Return the [X, Y] coordinate for the center point of the cell that contains the specified text.  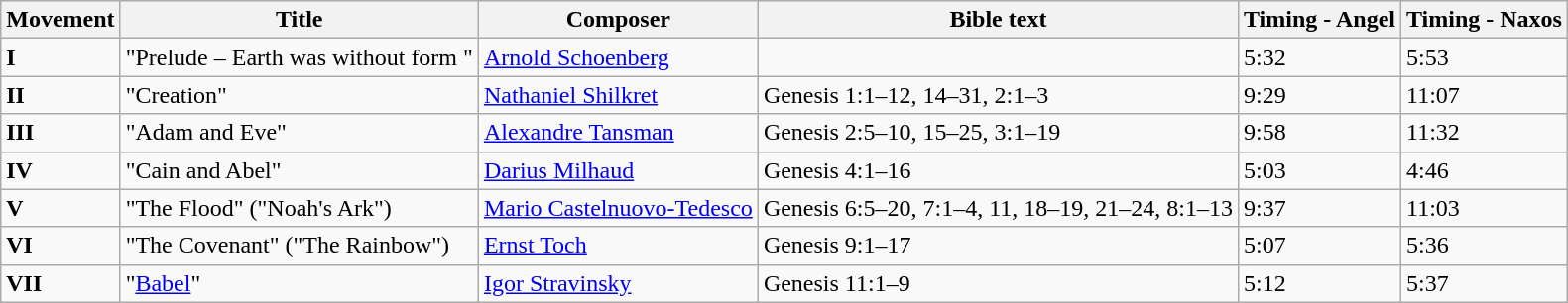
"Cain and Abel" [300, 170]
II [60, 95]
Genesis 9:1–17 [998, 246]
VI [60, 246]
5:53 [1485, 57]
"Prelude – Earth was without form " [300, 57]
5:37 [1485, 283]
III [60, 133]
"Adam and Eve" [300, 133]
Nathaniel Shilkret [618, 95]
11:03 [1485, 208]
I [60, 57]
"The Flood" ("Noah's Ark") [300, 208]
V [60, 208]
Title [300, 20]
Alexandre Tansman [618, 133]
Bible text [998, 20]
5:12 [1320, 283]
"Babel" [300, 283]
5:32 [1320, 57]
Darius Milhaud [618, 170]
Ernst Toch [618, 246]
Arnold Schoenberg [618, 57]
Genesis 11:1–9 [998, 283]
11:07 [1485, 95]
Composer [618, 20]
Genesis 2:5–10, 15–25, 3:1–19 [998, 133]
9:58 [1320, 133]
IV [60, 170]
Genesis 1:1–12, 14–31, 2:1–3 [998, 95]
Igor Stravinsky [618, 283]
9:29 [1320, 95]
Genesis 4:1–16 [998, 170]
9:37 [1320, 208]
Timing - Naxos [1485, 20]
4:46 [1485, 170]
"Creation" [300, 95]
5:36 [1485, 246]
11:32 [1485, 133]
VII [60, 283]
5:07 [1320, 246]
5:03 [1320, 170]
Mario Castelnuovo-Tedesco [618, 208]
"The Covenant" ("The Rainbow") [300, 246]
Timing - Angel [1320, 20]
Movement [60, 20]
Genesis 6:5–20, 7:1–4, 11, 18–19, 21–24, 8:1–13 [998, 208]
